Determine the [x, y] coordinate at the center of the cell enclosing the given text.  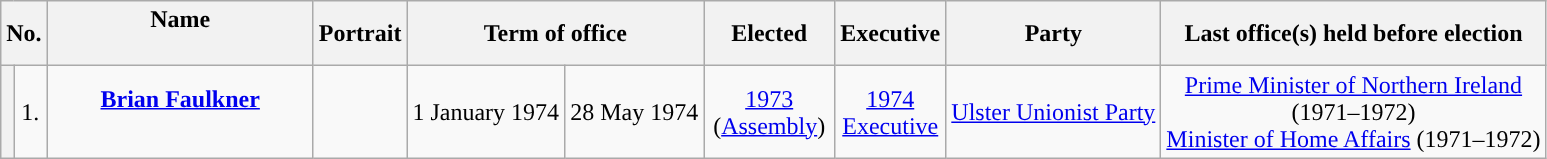
1 January 1974 [486, 112]
Last office(s) held before election [1354, 34]
No. [24, 34]
Brian Faulkner [180, 112]
Ulster Unionist Party [1054, 112]
Name [180, 34]
Portrait [360, 34]
1. [31, 112]
Prime Minister of Northern Ireland(1971–1972)Minister of Home Affairs (1971–1972) [1354, 112]
Party [1054, 34]
1973 (Assembly) [770, 112]
Executive [890, 34]
Term of office [556, 34]
1974Executive [890, 112]
28 May 1974 [634, 112]
Elected [770, 34]
